Provide the [x, y] coordinate of the cell's center where the given text is located.  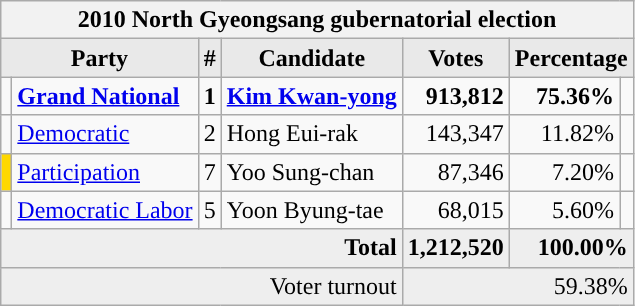
Total [202, 248]
2 [210, 134]
Votes [456, 58]
75.36% [564, 96]
1 [210, 96]
5 [210, 210]
Democratic [105, 134]
Percentage [571, 58]
Participation [105, 172]
59.38% [518, 286]
7.20% [564, 172]
87,346 [456, 172]
Yoo Sung-chan [312, 172]
Party [100, 58]
Yoon Byung-tae [312, 210]
143,347 [456, 134]
Democratic Labor [105, 210]
7 [210, 172]
100.00% [571, 248]
1,212,520 [456, 248]
2010 North Gyeongsang gubernatorial election [317, 20]
Voter turnout [202, 286]
913,812 [456, 96]
5.60% [564, 210]
Kim Kwan-yong [312, 96]
# [210, 58]
68,015 [456, 210]
Grand National [105, 96]
Hong Eui-rak [312, 134]
11.82% [564, 134]
Candidate [312, 58]
